Capture the cell that displays the provided text and extract its [x, y] central coordinate. 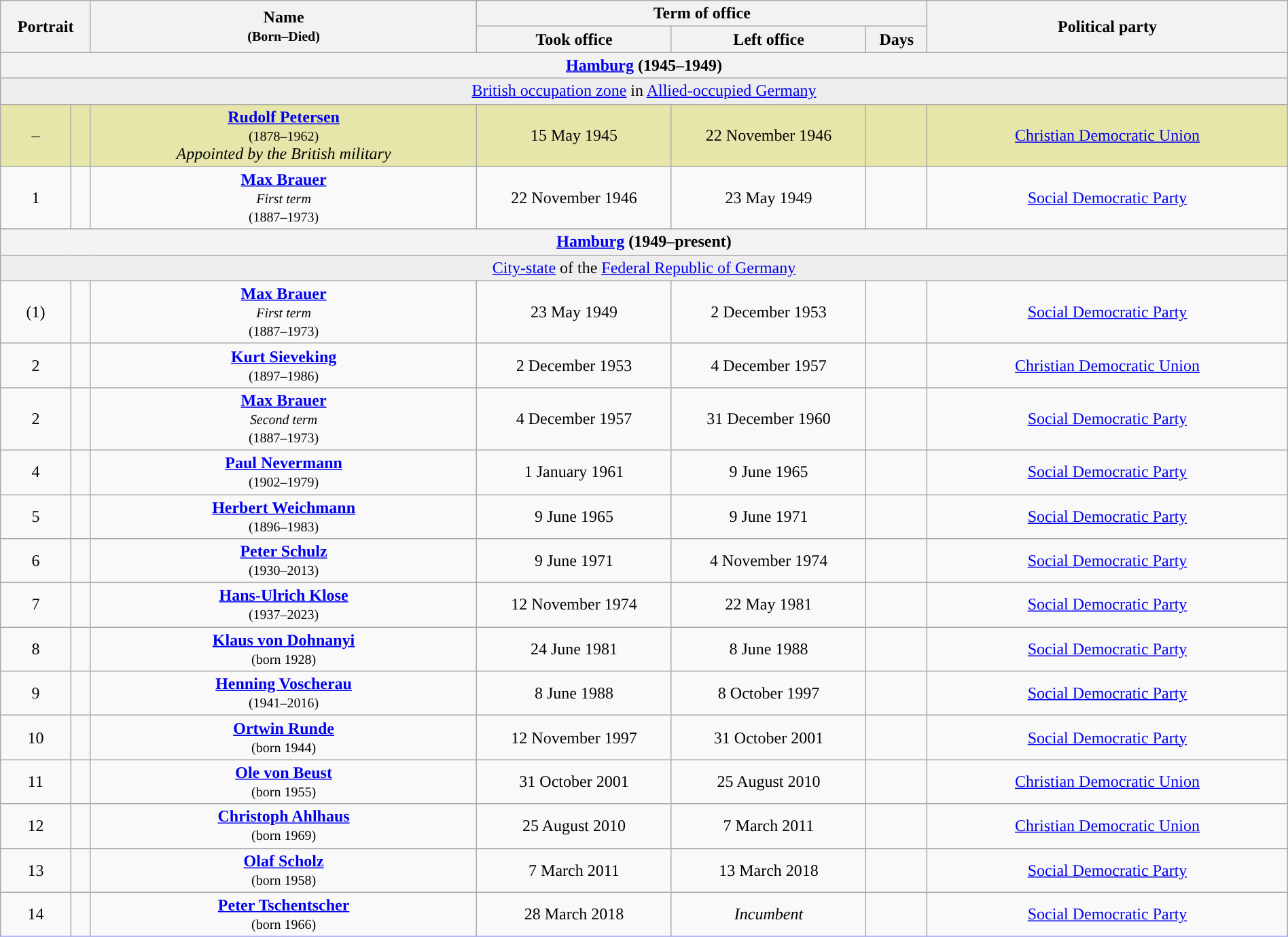
British occupation zone in Allied-occupied Germany [644, 91]
– [35, 135]
14 [35, 915]
13 [35, 870]
Incumbent [768, 915]
24 June 1981 [574, 650]
Max BrauerSecond term(1887–1973) [283, 419]
Name(Born–Died) [283, 26]
Christoph Ahlhaus(born 1969) [283, 826]
Kurt Sieveking(1897–1986) [283, 366]
Peter Tschentscher(born 1966) [283, 915]
Political party [1107, 26]
Ole von Beust(born 1955) [283, 781]
1 January 1961 [574, 472]
11 [35, 781]
City-state of the Federal Republic of Germany [644, 268]
Henning Voscherau(1941–2016) [283, 693]
Paul Nevermann(1902–1979) [283, 472]
Herbert Weichmann(1896–1983) [283, 516]
31 December 1960 [768, 419]
8 [35, 650]
15 May 1945 [574, 135]
Took office [574, 39]
Hamburg (1945–1949) [644, 65]
(1) [35, 312]
8 October 1997 [768, 693]
4 November 1974 [768, 561]
Portrait [46, 26]
28 March 2018 [574, 915]
Term of office [702, 14]
Hans-Ulrich Klose(1937–2023) [283, 605]
6 [35, 561]
Left office [768, 39]
12 November 1997 [574, 738]
Peter Schulz(1930–2013) [283, 561]
12 [35, 826]
4 [35, 472]
12 November 1974 [574, 605]
Days [897, 39]
9 [35, 693]
Olaf Scholz(born 1958) [283, 870]
5 [35, 516]
22 May 1981 [768, 605]
Klaus von Dohnanyi(born 1928) [283, 650]
10 [35, 738]
Ortwin Runde(born 1944) [283, 738]
13 March 2018 [768, 870]
1 [35, 198]
Hamburg (1949–present) [644, 242]
7 [35, 605]
Rudolf Petersen(1878–1962)Appointed by the British military [283, 135]
